Output the [x, y] coordinate of the center of the cell containing the given text.  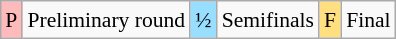
Preliminary round [106, 20]
F [330, 20]
½ [203, 20]
Final [368, 20]
Semifinals [268, 20]
P [11, 20]
